Detect which cell encompasses the target text, then output its (X, Y) center coordinate. 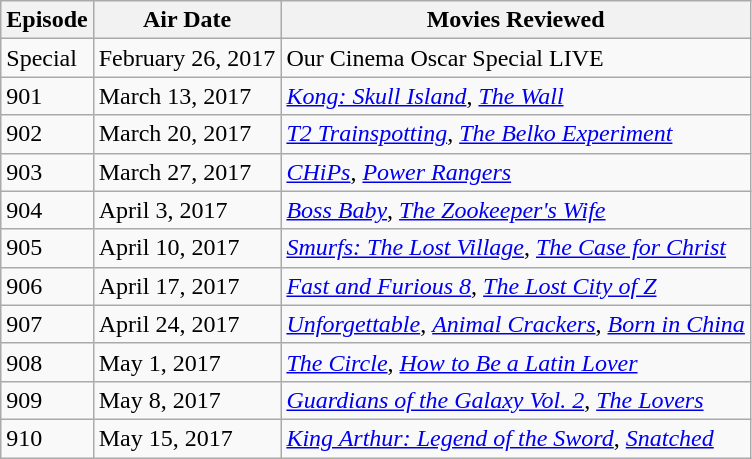
April 3, 2017 (187, 210)
904 (47, 210)
April 17, 2017 (187, 286)
907 (47, 324)
902 (47, 134)
May 1, 2017 (187, 362)
Guardians of the Galaxy Vol. 2, The Lovers (516, 400)
Special (47, 58)
May 15, 2017 (187, 438)
Boss Baby, The Zookeeper's Wife (516, 210)
910 (47, 438)
Our Cinema Oscar Special LIVE (516, 58)
Smurfs: The Lost Village, The Case for Christ (516, 248)
T2 Trainspotting, The Belko Experiment (516, 134)
King Arthur: Legend of the Sword, Snatched (516, 438)
901 (47, 96)
April 24, 2017 (187, 324)
906 (47, 286)
March 13, 2017 (187, 96)
Movies Reviewed (516, 20)
Fast and Furious 8, The Lost City of Z (516, 286)
Unforgettable, Animal Crackers, Born in China (516, 324)
903 (47, 172)
909 (47, 400)
Air Date (187, 20)
February 26, 2017 (187, 58)
April 10, 2017 (187, 248)
March 27, 2017 (187, 172)
Kong: Skull Island, The Wall (516, 96)
Episode (47, 20)
March 20, 2017 (187, 134)
905 (47, 248)
May 8, 2017 (187, 400)
The Circle, How to Be a Latin Lover (516, 362)
908 (47, 362)
CHiPs, Power Rangers (516, 172)
